For the text-containing cell, return its midpoint in [x, y] coordinate format. 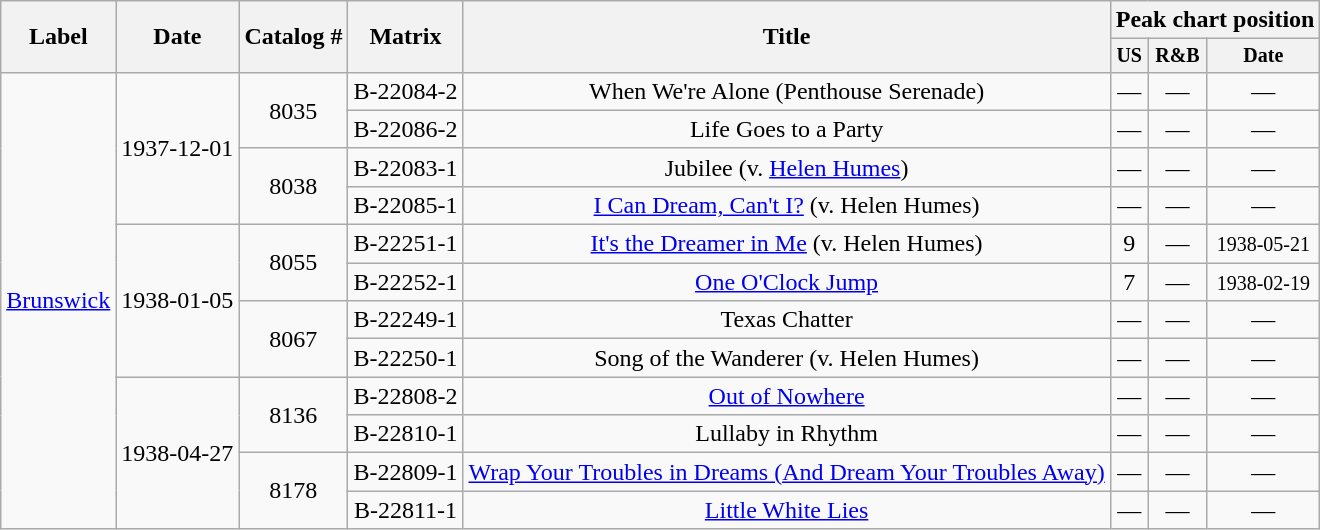
B-22084-2 [406, 91]
Brunswick [58, 300]
8067 [294, 339]
1938-05-21 [1264, 244]
B-22086-2 [406, 129]
Little White Lies [786, 510]
Out of Nowhere [786, 396]
B-22249-1 [406, 320]
8136 [294, 415]
Lullaby in Rhythm [786, 434]
1938-04-27 [178, 453]
R&B [1177, 56]
Wrap Your Troubles in Dreams (And Dream Your Troubles Away) [786, 472]
8035 [294, 110]
B-22811-1 [406, 510]
It's the Dreamer in Me (v. Helen Humes) [786, 244]
Matrix [406, 37]
B-22250-1 [406, 358]
Peak chart position [1215, 20]
B-22810-1 [406, 434]
B-22252-1 [406, 282]
Title [786, 37]
9 [1129, 244]
Song of the Wanderer (v. Helen Humes) [786, 358]
Texas Chatter [786, 320]
1938-01-05 [178, 301]
B-22083-1 [406, 167]
US [1129, 56]
When We're Alone (Penthouse Serenade) [786, 91]
B-22251-1 [406, 244]
Jubilee (v. Helen Humes) [786, 167]
8178 [294, 491]
8055 [294, 263]
Catalog # [294, 37]
8038 [294, 186]
7 [1129, 282]
Life Goes to a Party [786, 129]
1937-12-01 [178, 148]
I Can Dream, Can't I? (v. Helen Humes) [786, 205]
Label [58, 37]
B-22085-1 [406, 205]
B-22809-1 [406, 472]
One O'Clock Jump [786, 282]
B-22808-2 [406, 396]
1938-02-19 [1264, 282]
